Search for the cell housing the specified text and yield its (X, Y) center coordinate. 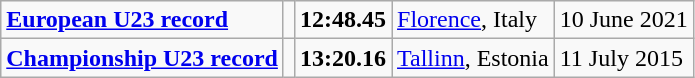
10 June 2021 (624, 20)
Championship U23 record (142, 58)
European U23 record (142, 20)
11 July 2015 (624, 58)
Tallinn, Estonia (474, 58)
12:48.45 (342, 20)
Florence, Italy (474, 20)
13:20.16 (342, 58)
